Locate the cell with the specified text and output its [X, Y] center coordinate. 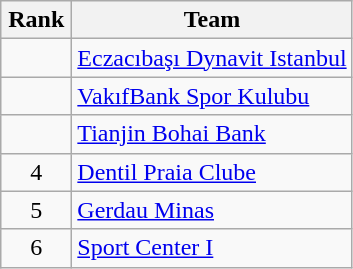
Rank [36, 20]
VakıfBank Spor Kulubu [212, 96]
Team [212, 20]
Gerdau Minas [212, 210]
Eczacıbaşı Dynavit Istanbul [212, 58]
Dentil Praia Clube [212, 172]
Tianjin Bohai Bank [212, 134]
5 [36, 210]
4 [36, 172]
6 [36, 248]
Sport Center I [212, 248]
